For the text-containing cell, return its midpoint in (X, Y) coordinate format. 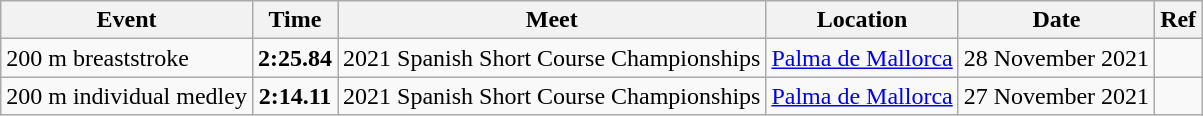
27 November 2021 (1056, 96)
Event (127, 20)
2:25.84 (294, 58)
Ref (1178, 20)
2:14.11 (294, 96)
Time (294, 20)
200 m breaststroke (127, 58)
Meet (552, 20)
200 m individual medley (127, 96)
Date (1056, 20)
Location (862, 20)
28 November 2021 (1056, 58)
